Identify which cell holds the provided text, then report its [X, Y] central coordinate. 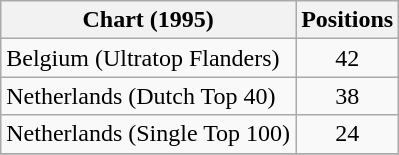
Belgium (Ultratop Flanders) [148, 58]
Chart (1995) [148, 20]
Netherlands (Single Top 100) [148, 134]
Positions [348, 20]
24 [348, 134]
42 [348, 58]
Netherlands (Dutch Top 40) [148, 96]
38 [348, 96]
